Output the [x, y] coordinate of the center of the cell containing the given text.  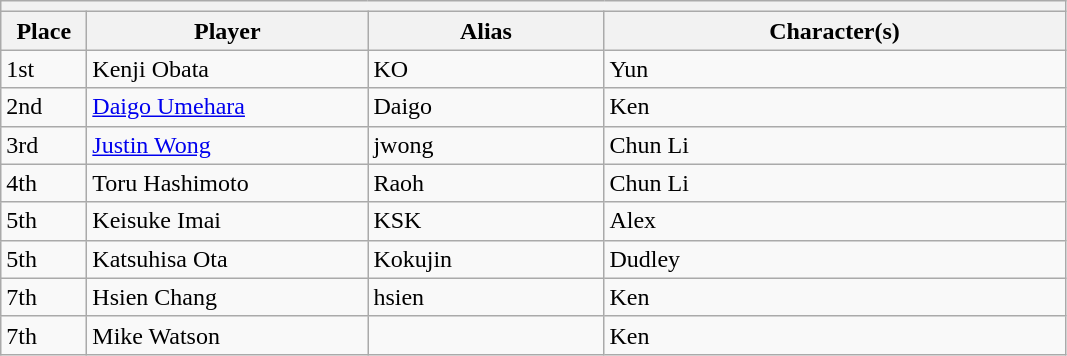
KSK [486, 221]
Daigo [486, 107]
Dudley [834, 259]
3rd [44, 145]
Daigo Umehara [228, 107]
Mike Watson [228, 335]
hsien [486, 297]
1st [44, 69]
Alex [834, 221]
KO [486, 69]
Place [44, 31]
Toru Hashimoto [228, 183]
Character(s) [834, 31]
jwong [486, 145]
Kenji Obata [228, 69]
Player [228, 31]
Hsien Chang [228, 297]
2nd [44, 107]
Alias [486, 31]
Katsuhisa Ota [228, 259]
Kokujin [486, 259]
Raoh [486, 183]
Justin Wong [228, 145]
4th [44, 183]
Yun [834, 69]
Keisuke Imai [228, 221]
